Identify which cell holds the provided text, then report its [x, y] central coordinate. 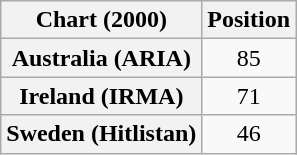
Australia (ARIA) [102, 58]
46 [249, 134]
Chart (2000) [102, 20]
Ireland (IRMA) [102, 96]
71 [249, 96]
Sweden (Hitlistan) [102, 134]
Position [249, 20]
85 [249, 58]
